Capture the cell that displays the provided text and extract its (x, y) central coordinate. 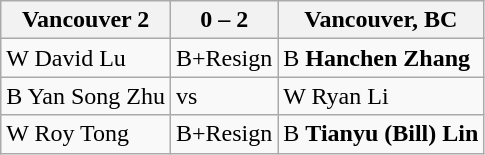
Vancouver, BC (381, 20)
vs (224, 96)
B Tianyu (Bill) Lin (381, 134)
B Yan Song Zhu (86, 96)
W Ryan Li (381, 96)
W David Lu (86, 58)
W Roy Tong (86, 134)
Vancouver 2 (86, 20)
B Hanchen Zhang (381, 58)
0 – 2 (224, 20)
